Scan for the cell matching the given text and deliver its (x, y) coordinate at center. 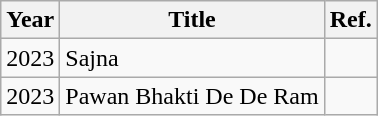
Sajna (192, 58)
Pawan Bhakti De De Ram (192, 96)
Title (192, 20)
Year (30, 20)
Ref. (350, 20)
